Find where the given text appears and provide that cell's center as [X, Y] coordinate. 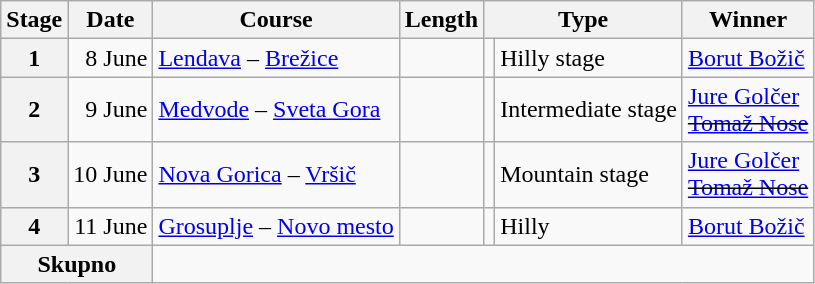
8 June [110, 58]
Date [110, 20]
Hilly [589, 226]
9 June [110, 110]
Stage [34, 20]
Nova Gorica – Vršič [276, 174]
Length [441, 20]
11 June [110, 226]
Hilly stage [589, 58]
Course [276, 20]
10 June [110, 174]
Mountain stage [589, 174]
Skupno [77, 264]
1 [34, 58]
Intermediate stage [589, 110]
4 [34, 226]
Grosuplje – Novo mesto [276, 226]
Medvode – Sveta Gora [276, 110]
Winner [748, 20]
Type [584, 20]
Lendava – Brežice [276, 58]
2 [34, 110]
3 [34, 174]
